Capture the cell that displays the provided text and extract its (X, Y) central coordinate. 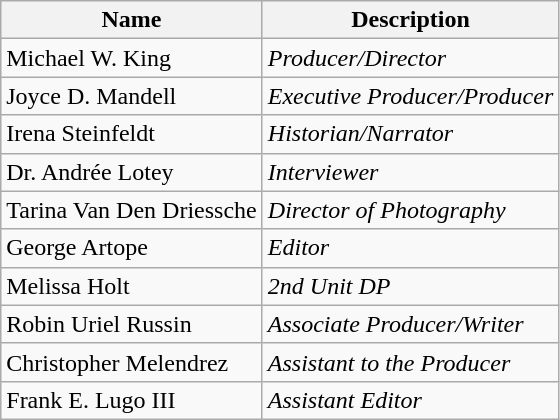
Editor (410, 248)
Frank E. Lugo III (132, 400)
Director of Photography (410, 210)
Joyce D. Mandell (132, 96)
Christopher Melendrez (132, 362)
Executive Producer/Producer (410, 96)
Interviewer (410, 172)
Dr. Andrée Lotey (132, 172)
Irena Steinfeldt (132, 134)
Description (410, 20)
Associate Producer/Writer (410, 324)
2nd Unit DP (410, 286)
Historian/Narrator (410, 134)
George Artope (132, 248)
Assistant Editor (410, 400)
Michael W. King (132, 58)
Name (132, 20)
Producer/Director (410, 58)
Robin Uriel Russin (132, 324)
Melissa Holt (132, 286)
Tarina Van Den Driessche (132, 210)
Assistant to the Producer (410, 362)
